Find where the given text appears and provide that cell's center as [x, y] coordinate. 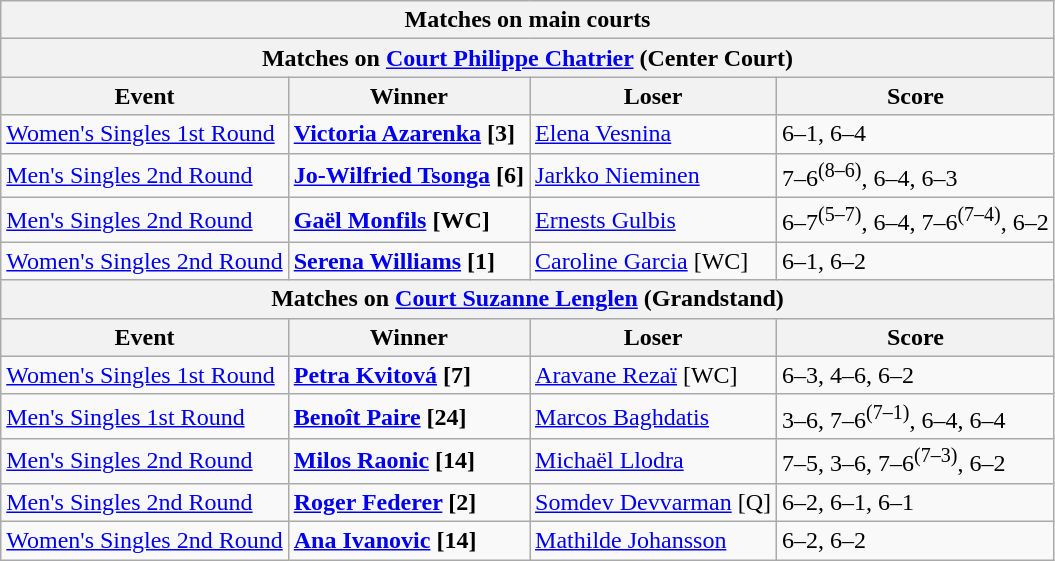
Matches on Court Suzanne Lenglen (Grandstand) [528, 299]
Ernests Gulbis [654, 220]
Michaël Llodra [654, 462]
Jarkko Nieminen [654, 176]
6–1, 6–2 [916, 261]
Aravane Rezaï [WC] [654, 375]
Marcos Baghdatis [654, 416]
6–2, 6–1, 6–1 [916, 502]
Elena Vesnina [654, 134]
Men's Singles 1st Round [144, 416]
Ana Ivanovic [14] [408, 541]
Serena Williams [1] [408, 261]
Milos Raonic [14] [408, 462]
Benoît Paire [24] [408, 416]
Victoria Azarenka [3] [408, 134]
6–1, 6–4 [916, 134]
Jo-Wilfried Tsonga [6] [408, 176]
3–6, 7–6(7–1), 6–4, 6–4 [916, 416]
Mathilde Johansson [654, 541]
Matches on Court Philippe Chatrier (Center Court) [528, 58]
Roger Federer [2] [408, 502]
7–5, 3–6, 7–6(7–3), 6–2 [916, 462]
Petra Kvitová [7] [408, 375]
7–6(8–6), 6–4, 6–3 [916, 176]
6–3, 4–6, 6–2 [916, 375]
Gaël Monfils [WC] [408, 220]
Caroline Garcia [WC] [654, 261]
Somdev Devvarman [Q] [654, 502]
6–7(5–7), 6–4, 7–6(7–4), 6–2 [916, 220]
Matches on main courts [528, 20]
6–2, 6–2 [916, 541]
